Capture the cell that displays the provided text and extract its (X, Y) central coordinate. 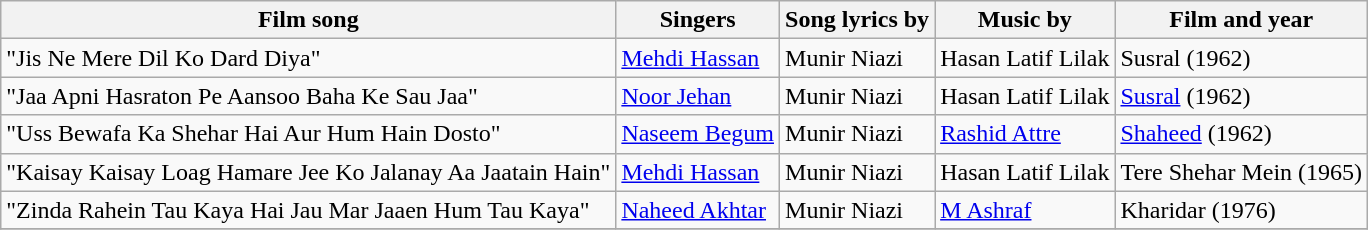
Tere Shehar Mein (1965) (1242, 172)
Rashid Attre (1025, 134)
Song lyrics by (858, 20)
Kharidar (1976) (1242, 210)
Naseem Begum (698, 134)
Naheed Akhtar (698, 210)
Music by (1025, 20)
Noor Jehan (698, 96)
"Zinda Rahein Tau Kaya Hai Jau Mar Jaaen Hum Tau Kaya" (308, 210)
"Kaisay Kaisay Loag Hamare Jee Ko Jalanay Aa Jaatain Hain" (308, 172)
Film song (308, 20)
Shaheed (1962) (1242, 134)
"Jaa Apni Hasraton Pe Aansoo Baha Ke Sau Jaa" (308, 96)
"Jis Ne Mere Dil Ko Dard Diya" (308, 58)
"Uss Bewafa Ka Shehar Hai Aur Hum Hain Dosto" (308, 134)
Singers (698, 20)
M Ashraf (1025, 210)
Film and year (1242, 20)
